Return the (X, Y) coordinate for the center point of the cell that contains the specified text.  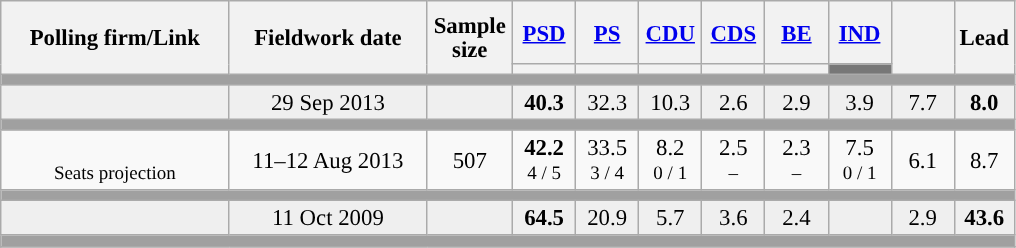
2.6 (734, 102)
29 Sep 2013 (328, 102)
2.5 – (734, 160)
IND (860, 32)
64.5 (544, 218)
Sample size (470, 38)
507 (470, 160)
8.0 (984, 102)
11 Oct 2009 (328, 218)
2.4 (796, 218)
33.53 / 4 (608, 160)
Lead (984, 38)
42.24 / 5 (544, 160)
3.6 (734, 218)
Seats projection (115, 160)
43.6 (984, 218)
PS (608, 32)
CDS (734, 32)
8.20 / 1 (670, 160)
40.3 (544, 102)
5.7 (670, 218)
7.7 (922, 102)
CDU (670, 32)
10.3 (670, 102)
PSD (544, 32)
2.3 – (796, 160)
Fieldwork date (328, 38)
7.50 / 1 (860, 160)
20.9 (608, 218)
11–12 Aug 2013 (328, 160)
6.1 (922, 160)
BE (796, 32)
32.3 (608, 102)
3.9 (860, 102)
Polling firm/Link (115, 38)
8.7 (984, 160)
